Pinpoint the cell where the given text exists, returning its [X, Y] midpoint coordinate. 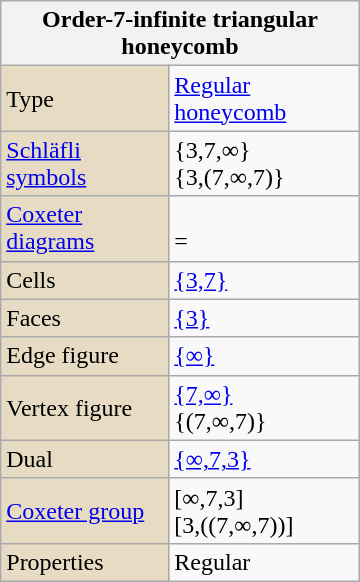
Regular honeycomb [264, 98]
Coxeter diagrams [85, 228]
Schläfli symbols [85, 164]
{3,7} [264, 280]
{∞,7,3} [264, 459]
Dual [85, 459]
{3,7,∞}{3,(7,∞,7)} [264, 164]
Type [85, 98]
Coxeter group [85, 510]
{7,∞} {(7,∞,7)} [264, 408]
Faces [85, 318]
Edge figure [85, 356]
Order-7-infinite triangular honeycomb [180, 34]
Regular [264, 562]
= [264, 228]
{∞} [264, 356]
{3} [264, 318]
Properties [85, 562]
[∞,7,3][3,((7,∞,7))] [264, 510]
Vertex figure [85, 408]
Cells [85, 280]
